Search for the cell housing the specified text and yield its (x, y) center coordinate. 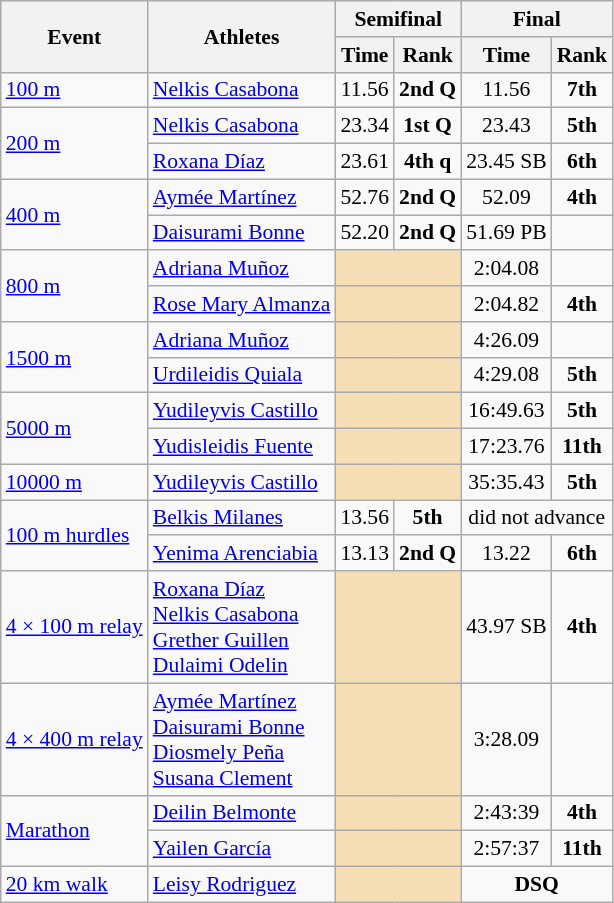
Yenima Arenciabia (242, 554)
Athletes (242, 36)
2:43:39 (506, 813)
DSQ (536, 885)
4:29.08 (506, 375)
17:23.76 (506, 447)
23.61 (364, 162)
51.69 PB (506, 233)
4 × 400 m relay (74, 739)
100 m (74, 90)
Daisurami Bonne (242, 233)
Leisy Rodriguez (242, 885)
16:49.63 (506, 411)
Semifinal (398, 19)
3:28.09 (506, 739)
100 m hurdles (74, 536)
Roxana DíazNelkis CasabonaGrether GuillenDulaimi Odelin (242, 627)
Roxana Díaz (242, 162)
13.56 (364, 518)
Event (74, 36)
400 m (74, 214)
10000 m (74, 482)
Rose Mary Almanza (242, 304)
800 m (74, 286)
23.43 (506, 126)
Urdileidis Quiala (242, 375)
20 km walk (74, 885)
Final (536, 19)
Yudisleidis Fuente (242, 447)
Aymée MartínezDaisurami BonneDiosmely PeñaSusana Clement (242, 739)
13.22 (506, 554)
4 × 100 m relay (74, 627)
52.76 (364, 197)
1500 m (74, 358)
Belkis Milanes (242, 518)
200 m (74, 144)
Aymée Martínez (242, 197)
Yailen García (242, 849)
2:04.08 (506, 269)
52.09 (506, 197)
4:26.09 (506, 340)
13.13 (364, 554)
did not advance (536, 518)
23.34 (364, 126)
Deilin Belmonte (242, 813)
43.97 SB (506, 627)
2:04.82 (506, 304)
52.20 (364, 233)
1st Q (428, 126)
Marathon (74, 830)
2:57:37 (506, 849)
5000 m (74, 428)
35:35.43 (506, 482)
23.45 SB (506, 162)
7th (582, 90)
4th q (428, 162)
